Scan for the cell matching the given text and deliver its [X, Y] coordinate at center. 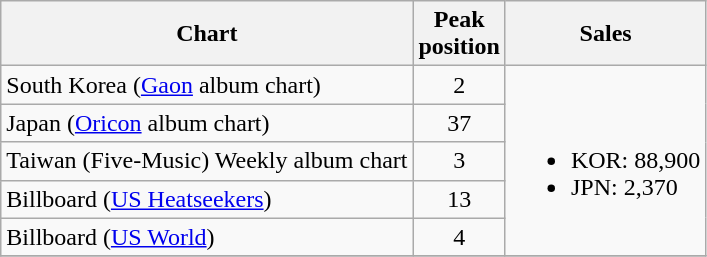
37 [459, 123]
Sales [605, 34]
2 [459, 85]
Japan (Oricon album chart) [207, 123]
South Korea (Gaon album chart) [207, 85]
Chart [207, 34]
13 [459, 199]
4 [459, 237]
KOR: 88,900JPN: 2,370 [605, 161]
Billboard (US World) [207, 237]
Billboard (US Heatseekers) [207, 199]
3 [459, 161]
Peakposition [459, 34]
Taiwan (Five-Music) Weekly album chart [207, 161]
